Scan for the cell matching the given text and deliver its [X, Y] coordinate at center. 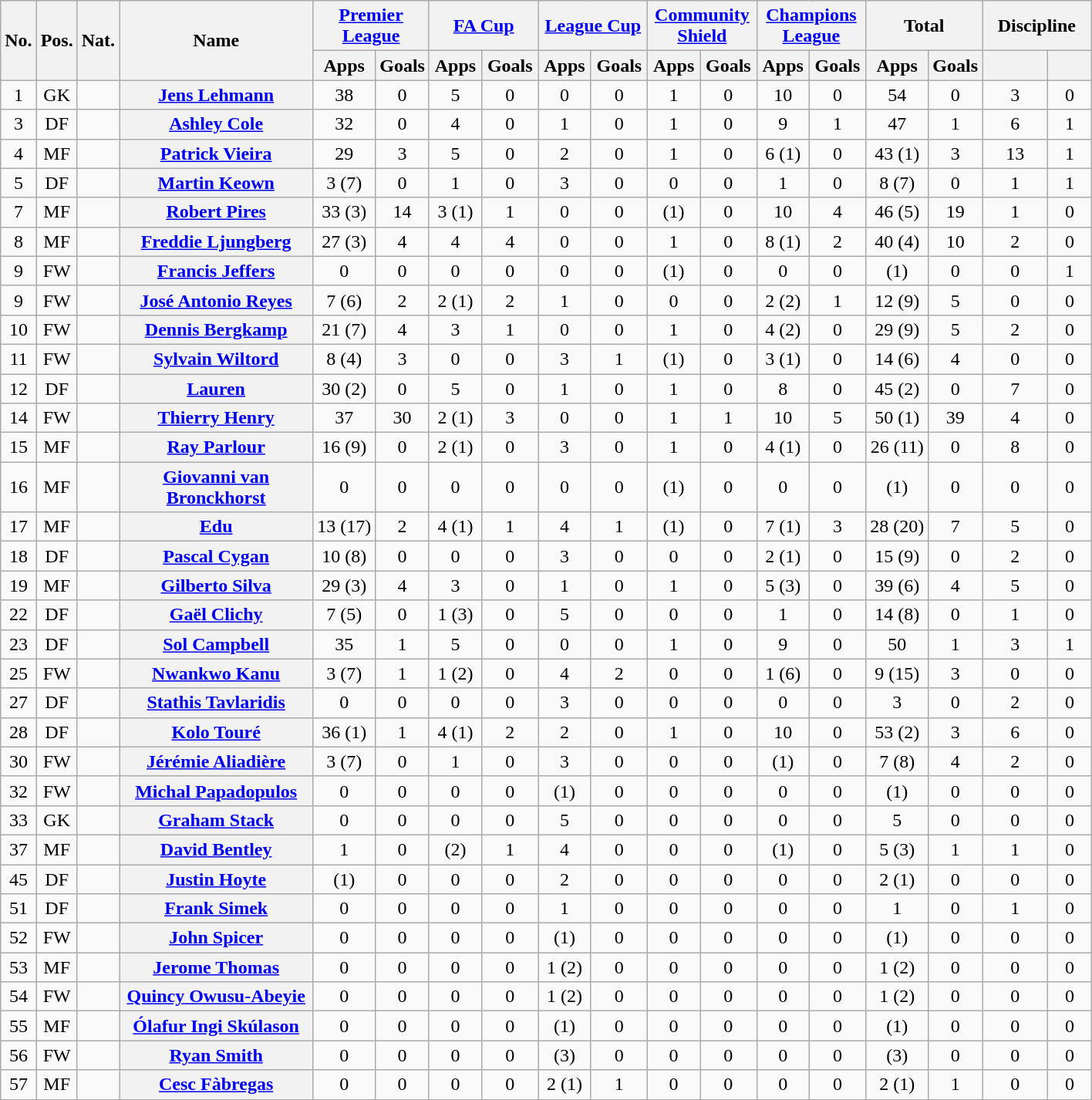
Edu [216, 527]
Lauren [216, 388]
13 (17) [344, 527]
15 (9) [898, 556]
Kolo Touré [216, 732]
16 [19, 488]
Ray Parlour [216, 447]
FA Cup [484, 26]
Robert Pires [216, 212]
Ryan Smith [216, 1055]
8 (7) [898, 183]
12 [19, 388]
27 [19, 703]
50 [898, 644]
12 (9) [898, 300]
José Antonio Reyes [216, 300]
23 [19, 644]
16 (9) [344, 447]
36 (1) [344, 732]
Freddie Ljungberg [216, 241]
Ashley Cole [216, 124]
17 [19, 527]
29 [344, 154]
57 [19, 1085]
No. [19, 40]
Martin Keown [216, 183]
40 (4) [898, 241]
Sylvain Wiltord [216, 359]
Pos. [57, 40]
45 [19, 879]
9 (15) [898, 673]
Discipline [1037, 26]
Giovanni van Bronckhorst [216, 488]
Michal Papadopulos [216, 791]
22 [19, 615]
4 (2) [783, 329]
Name [216, 40]
35 [344, 644]
26 (11) [898, 447]
28 [19, 732]
25 [19, 673]
51 [19, 909]
2 (2) [783, 300]
Nat. [98, 40]
Nwankwo Kanu [216, 673]
14 (6) [898, 359]
38 [344, 95]
39 (6) [898, 585]
Champions League [811, 26]
Stathis Tavlaridis [216, 703]
46 (5) [898, 212]
Gaël Clichy [216, 615]
18 [19, 556]
10 (8) [344, 556]
21 (7) [344, 329]
Pascal Cygan [216, 556]
League Cup [593, 26]
Total [924, 26]
52 [19, 938]
8 (4) [344, 359]
Francis Jeffers [216, 271]
(2) [455, 849]
Quincy Owusu-Abeyie [216, 997]
Jerome Thomas [216, 967]
56 [19, 1055]
Premier League [372, 26]
29 (9) [898, 329]
47 [898, 124]
53 (2) [898, 732]
Jérémie Aliadière [216, 761]
Community Shield [703, 26]
11 [19, 359]
Justin Hoyte [216, 879]
29 (3) [344, 585]
43 (1) [898, 154]
33 (3) [344, 212]
Frank Simek [216, 909]
Gilberto Silva [216, 585]
David Bentley [216, 849]
7 (5) [344, 615]
50 (1) [898, 418]
6 (1) [783, 154]
13 [1015, 154]
55 [19, 1026]
14 (8) [898, 615]
7 (6) [344, 300]
7 (1) [783, 527]
Dennis Bergkamp [216, 329]
33 [19, 820]
1 (3) [455, 615]
39 [956, 418]
Jens Lehmann [216, 95]
John Spicer [216, 938]
Ólafur Ingi Skúlason [216, 1026]
7 (8) [898, 761]
8 (1) [783, 241]
1 (6) [783, 673]
Patrick Vieira [216, 154]
30 (2) [344, 388]
Sol Campbell [216, 644]
28 (20) [898, 527]
15 [19, 447]
Cesc Fàbregas [216, 1085]
27 (3) [344, 241]
53 [19, 967]
45 (2) [898, 388]
Graham Stack [216, 820]
Thierry Henry [216, 418]
